From the cell containing the given text, extract its center point as (X, Y) coordinate. 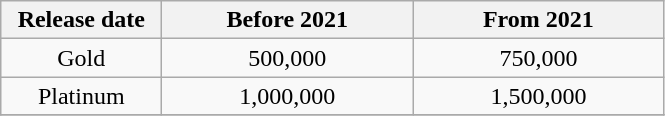
From 2021 (538, 20)
500,000 (288, 58)
750,000 (538, 58)
Gold (82, 58)
Before 2021 (288, 20)
Release date (82, 20)
1,000,000 (288, 96)
Platinum (82, 96)
1,500,000 (538, 96)
